Search for the cell housing the specified text and yield its [x, y] center coordinate. 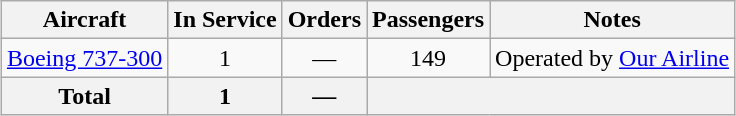
Total [84, 96]
Notes [612, 20]
In Service [225, 20]
Orders [324, 20]
Passengers [428, 20]
Aircraft [84, 20]
Operated by Our Airline [612, 58]
149 [428, 58]
Boeing 737-300 [84, 58]
